Provide the (X, Y) coordinate of the cell's center where the given text is located.  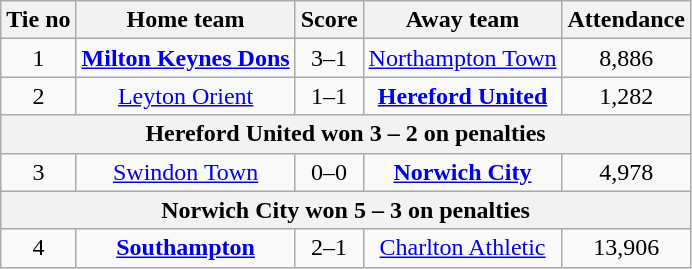
Milton Keynes Dons (186, 58)
Tie no (38, 20)
8,886 (626, 58)
4,978 (626, 172)
Home team (186, 20)
Attendance (626, 20)
Score (329, 20)
Northampton Town (462, 58)
4 (38, 248)
Norwich City (462, 172)
Leyton Orient (186, 96)
Away team (462, 20)
Hereford United (462, 96)
Norwich City won 5 – 3 on penalties (346, 210)
1 (38, 58)
Hereford United won 3 – 2 on penalties (346, 134)
0–0 (329, 172)
Southampton (186, 248)
Swindon Town (186, 172)
2–1 (329, 248)
3–1 (329, 58)
2 (38, 96)
Charlton Athletic (462, 248)
1–1 (329, 96)
3 (38, 172)
13,906 (626, 248)
1,282 (626, 96)
